Output the [X, Y] coordinate of the center of the cell containing the given text.  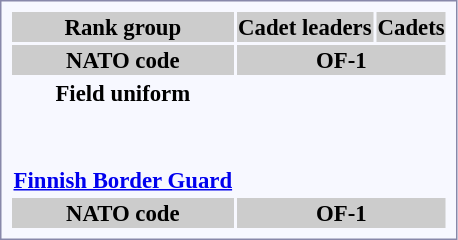
Cadet leaders [305, 27]
Field uniform [123, 93]
Finnish Border Guard [123, 180]
Cadets [411, 27]
Rank group [123, 27]
